Return the (x, y) coordinate for the center point of the cell that contains the specified text.  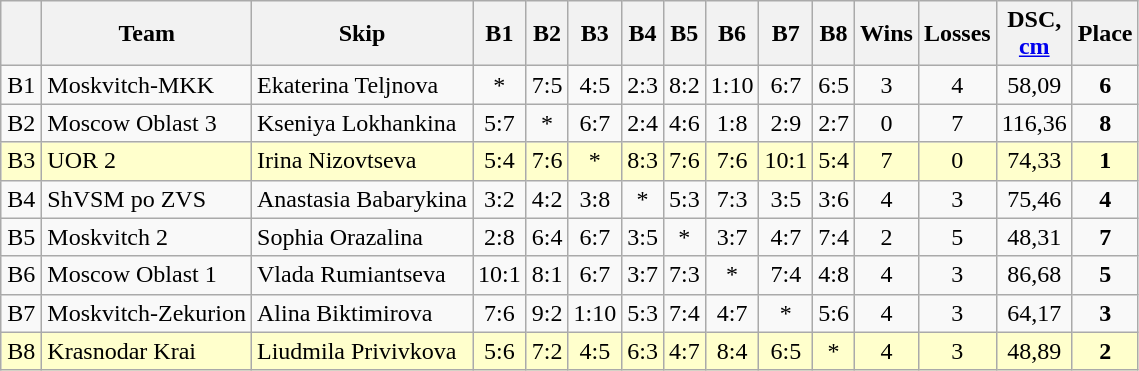
3:8 (595, 199)
3:2 (499, 199)
Moskvitch-MKK (147, 85)
Krasnodar Krai (147, 351)
8:2 (684, 85)
48,31 (1034, 237)
1:8 (732, 123)
Irina Nizovtseva (362, 161)
6:3 (643, 351)
116,36 (1034, 123)
7:2 (547, 351)
2:9 (786, 123)
Anastasia Babarykina (362, 199)
3:6 (834, 199)
75,46 (1034, 199)
DSC, cm (1034, 34)
Sophia Orazalina (362, 237)
7:5 (547, 85)
1 (1105, 161)
Place (1105, 34)
2:4 (643, 123)
4:8 (834, 275)
48,89 (1034, 351)
74,33 (1034, 161)
ShVSM po ZVS (147, 199)
8 (1105, 123)
2:3 (643, 85)
Kseniya Lokhankina (362, 123)
Alina Biktimirova (362, 313)
Moscow Oblast 1 (147, 275)
64,17 (1034, 313)
2:8 (499, 237)
8:4 (732, 351)
Vlada Rumiantseva (362, 275)
6:4 (547, 237)
86,68 (1034, 275)
8:1 (547, 275)
Wins (886, 34)
4:2 (547, 199)
Moskvitch 2 (147, 237)
Losses (957, 34)
Team (147, 34)
Liudmila Privivkova (362, 351)
Ekaterina Teljnova (362, 85)
4:6 (684, 123)
Skip (362, 34)
9:2 (547, 313)
2:7 (834, 123)
UOR 2 (147, 161)
5:7 (499, 123)
8:3 (643, 161)
Moscow Oblast 3 (147, 123)
6 (1105, 85)
Moskvitch-Zekurion (147, 313)
58,09 (1034, 85)
